For the text-containing cell, return its midpoint in (X, Y) coordinate format. 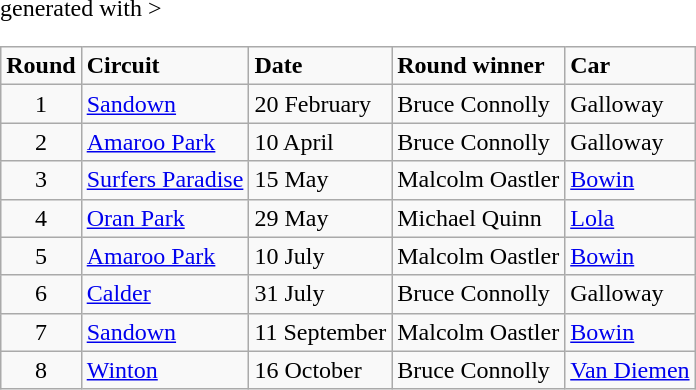
2 (41, 142)
Surfers Paradise (165, 180)
10 July (320, 256)
Oran Park (165, 218)
Van Diemen (630, 370)
Car (630, 66)
Calder (165, 294)
1 (41, 104)
10 April (320, 142)
Winton (165, 370)
4 (41, 218)
16 October (320, 370)
6 (41, 294)
Round (41, 66)
20 February (320, 104)
11 September (320, 332)
3 (41, 180)
8 (41, 370)
15 May (320, 180)
5 (41, 256)
Circuit (165, 66)
29 May (320, 218)
Lola (630, 218)
31 July (320, 294)
Michael Quinn (478, 218)
Round winner (478, 66)
Date (320, 66)
7 (41, 332)
